Provide the [X, Y] coordinate of the cell's center where the given text is located.  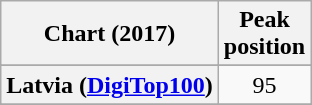
Chart (2017) [110, 34]
Latvia (DigiTop100) [110, 85]
95 [264, 85]
Peakposition [264, 34]
